Scan for the cell matching the given text and deliver its (X, Y) coordinate at center. 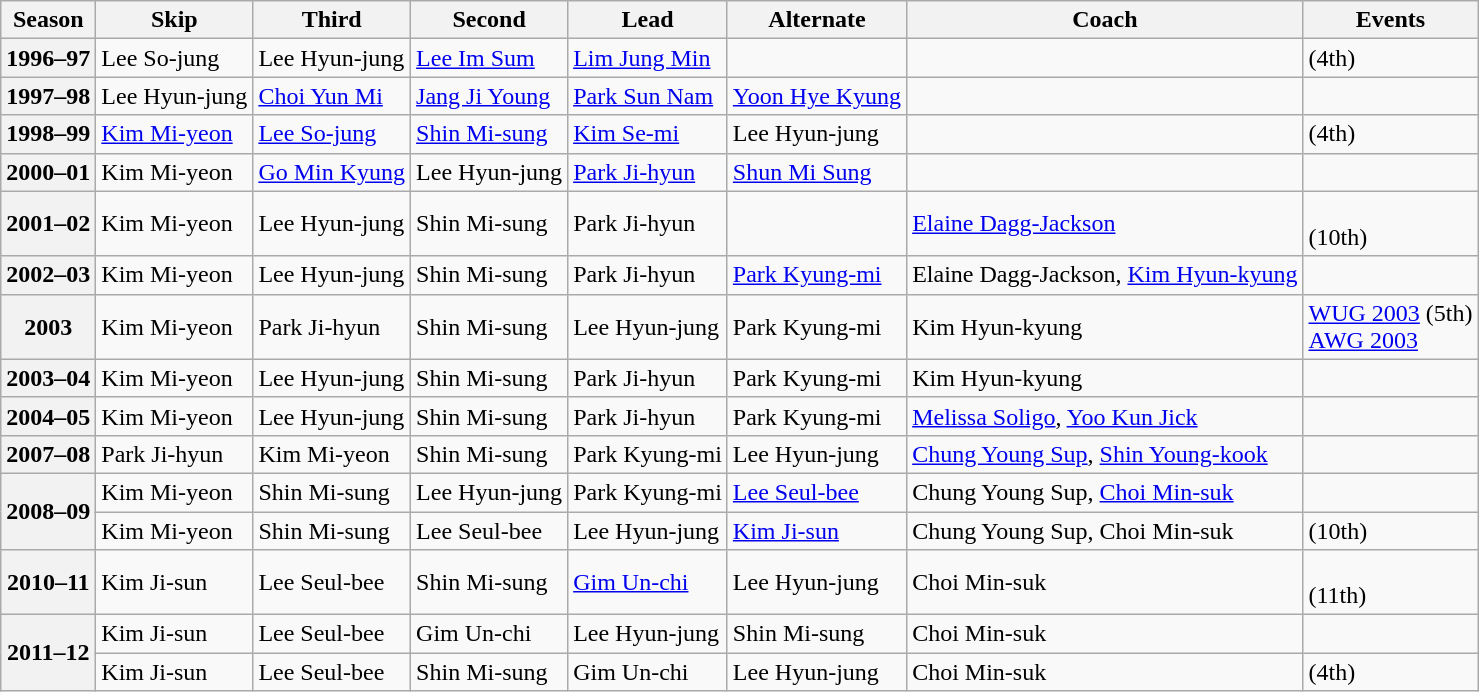
Season (48, 20)
2003 (48, 326)
Lim Jung Min (648, 58)
WUG 2003 (5th)AWG 2003 (1390, 326)
Chung Young Sup, Shin Young-kook (1105, 454)
Coach (1105, 20)
2002–03 (48, 275)
Elaine Dagg-Jackson, Kim Hyun-kyung (1105, 275)
Jang Ji Young (490, 96)
Park Sun Nam (648, 96)
2007–08 (48, 454)
Lead (648, 20)
1998–99 (48, 134)
2001–02 (48, 224)
1996–97 (48, 58)
2008–09 (48, 511)
2010–11 (48, 582)
Melissa Soligo, Yoo Kun Jick (1105, 416)
Skip (174, 20)
Lee Im Sum (490, 58)
Shun Mi Sung (816, 172)
Alternate (816, 20)
Yoon Hye Kyung (816, 96)
2011–12 (48, 653)
2000–01 (48, 172)
Events (1390, 20)
Choi Yun Mi (332, 96)
Elaine Dagg-Jackson (1105, 224)
Third (332, 20)
1997–98 (48, 96)
Go Min Kyung (332, 172)
2004–05 (48, 416)
2003–04 (48, 378)
(11th) (1390, 582)
Second (490, 20)
Kim Se-mi (648, 134)
